Return (X, Y) of the center of cell containing provided text 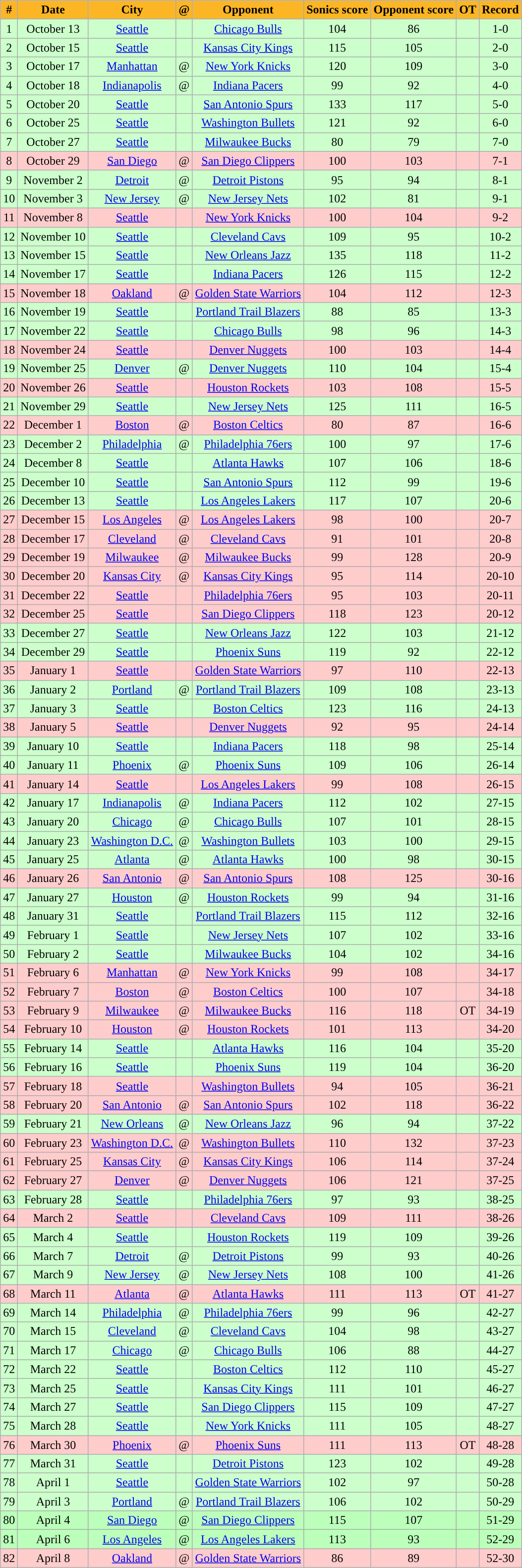
Sonics score (337, 10)
6 (9, 123)
February 21 (53, 1124)
40 (9, 765)
28-15 (500, 821)
December 27 (53, 633)
November 22 (53, 331)
50-29 (500, 1502)
20-11 (500, 595)
38 (9, 727)
November 10 (53, 237)
23 (9, 444)
22-12 (500, 652)
37-24 (500, 1162)
December 13 (53, 501)
November 26 (53, 387)
23-13 (500, 690)
7-0 (500, 142)
February 16 (53, 1067)
52-29 (500, 1539)
18 (9, 350)
20-10 (500, 576)
34 (9, 652)
January 23 (53, 841)
20-6 (500, 501)
2 (9, 48)
1-0 (500, 29)
16-6 (500, 425)
48 (9, 916)
April 8 (53, 1558)
14-3 (500, 331)
32 (9, 614)
February 2 (53, 954)
February 25 (53, 1162)
20-9 (500, 558)
36-22 (500, 1105)
25 (9, 482)
41 (9, 784)
8 (9, 161)
March 25 (53, 1388)
37-25 (500, 1181)
April 1 (53, 1483)
February 6 (53, 973)
December 25 (53, 614)
March 7 (53, 1256)
135 (337, 255)
April 6 (53, 1539)
50-28 (500, 1483)
22 (9, 425)
30-15 (500, 860)
67 (9, 1275)
42 (9, 803)
91 (337, 538)
# (9, 10)
20 (9, 387)
64 (9, 1218)
54 (9, 1029)
3-0 (500, 66)
36-21 (500, 1086)
January 10 (53, 746)
November 19 (53, 312)
30-16 (500, 878)
48-28 (500, 1445)
December 1 (53, 425)
December 19 (53, 558)
March 22 (53, 1369)
21 (9, 406)
47-27 (500, 1407)
34-18 (500, 992)
March 11 (53, 1294)
15-5 (500, 387)
36-20 (500, 1067)
3 (9, 66)
November 8 (53, 217)
19 (9, 369)
November 24 (53, 350)
5 (9, 104)
74 (9, 1407)
Opponent (248, 10)
46-27 (500, 1388)
49 (9, 935)
50 (9, 954)
Date (53, 10)
4 (9, 85)
January 5 (53, 727)
53 (9, 1010)
October 18 (53, 85)
April 4 (53, 1520)
7 (9, 142)
April 3 (53, 1502)
December 2 (53, 444)
1 (9, 29)
10-2 (500, 237)
5-0 (500, 104)
8-1 (500, 180)
26-14 (500, 765)
36 (9, 690)
9-2 (500, 217)
69 (9, 1313)
37 (9, 708)
72 (9, 1369)
40-26 (500, 1256)
38-26 (500, 1218)
31-16 (500, 897)
85 (413, 312)
39 (9, 746)
15-4 (500, 369)
70 (9, 1331)
13-3 (500, 312)
63 (9, 1199)
February 28 (53, 1199)
9 (9, 180)
12 (9, 237)
56 (9, 1067)
March 30 (53, 1445)
68 (9, 1294)
March 9 (53, 1275)
December 20 (53, 576)
89 (413, 1558)
34-16 (500, 954)
25-14 (500, 746)
30 (9, 576)
35-20 (500, 1048)
14 (9, 274)
March 4 (53, 1237)
76 (9, 1445)
24 (9, 463)
133 (337, 104)
February 9 (53, 1010)
24-14 (500, 727)
82 (9, 1558)
11-2 (500, 255)
120 (337, 66)
December 15 (53, 519)
49-28 (500, 1464)
7-1 (500, 161)
46 (9, 878)
January 26 (53, 878)
29-15 (500, 841)
20-8 (500, 538)
January 3 (53, 708)
16-5 (500, 406)
2-0 (500, 48)
February 20 (53, 1105)
43 (9, 821)
12-2 (500, 274)
December 17 (53, 538)
6-0 (500, 123)
41-27 (500, 1294)
12-3 (500, 293)
November 2 (53, 180)
38-25 (500, 1199)
February 10 (53, 1029)
February 18 (53, 1086)
37-23 (500, 1142)
February 23 (53, 1142)
48-27 (500, 1426)
City (132, 10)
45-27 (500, 1369)
33-16 (500, 935)
November 25 (53, 369)
October 20 (53, 104)
New Orleans (132, 1124)
47 (9, 897)
128 (413, 558)
January 31 (53, 916)
78 (9, 1483)
27 (9, 519)
62 (9, 1181)
34-20 (500, 1029)
45 (9, 860)
19-6 (500, 482)
March 2 (53, 1218)
71 (9, 1350)
December 22 (53, 595)
61 (9, 1162)
34-17 (500, 973)
26 (9, 501)
26-15 (500, 784)
February 7 (53, 992)
4-0 (500, 85)
51-29 (500, 1520)
77 (9, 1464)
22-13 (500, 671)
43-27 (500, 1331)
41-26 (500, 1275)
14-4 (500, 350)
December 8 (53, 463)
13 (9, 255)
October 25 (53, 123)
18-6 (500, 463)
December 29 (53, 652)
November 18 (53, 293)
10 (9, 198)
21-12 (500, 633)
32-16 (500, 916)
March 14 (53, 1313)
October 15 (53, 48)
27-15 (500, 803)
March 15 (53, 1331)
52-30 (500, 1558)
January 1 (53, 671)
October 27 (53, 142)
132 (413, 1142)
October 17 (53, 66)
February 27 (53, 1181)
44-27 (500, 1350)
122 (337, 633)
January 14 (53, 784)
87 (413, 425)
9-1 (500, 198)
37-22 (500, 1124)
Record (500, 10)
Opponent score (413, 10)
November 15 (53, 255)
January 17 (53, 803)
March 31 (53, 1464)
November 3 (53, 198)
16 (9, 312)
March 28 (53, 1426)
17 (9, 331)
75 (9, 1426)
February 1 (53, 935)
November 17 (53, 274)
January 25 (53, 860)
January 11 (53, 765)
24-13 (500, 708)
15 (9, 293)
17-6 (500, 444)
65 (9, 1237)
57 (9, 1086)
44 (9, 841)
20-12 (500, 614)
February 14 (53, 1048)
November 29 (53, 406)
52 (9, 992)
January 2 (53, 690)
66 (9, 1256)
34-19 (500, 1010)
March 27 (53, 1407)
42-27 (500, 1313)
33 (9, 633)
55 (9, 1048)
11 (9, 217)
60 (9, 1142)
29 (9, 558)
October 29 (53, 161)
January 27 (53, 897)
39-26 (500, 1237)
58 (9, 1105)
October 13 (53, 29)
March 17 (53, 1350)
126 (337, 274)
20-7 (500, 519)
January 20 (53, 821)
28 (9, 538)
59 (9, 1124)
73 (9, 1388)
35 (9, 671)
51 (9, 973)
December 10 (53, 482)
31 (9, 595)
